Determine the [X, Y] coordinate at the center of the cell enclosing the given text.  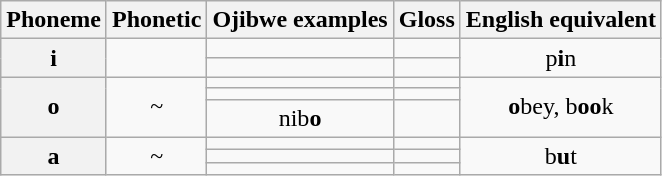
English equivalent [560, 20]
Phonetic [156, 20]
Phoneme [54, 20]
Ojibwe examples [300, 20]
but [560, 156]
obey, book [560, 107]
a [54, 156]
o [54, 107]
pin [560, 58]
i [54, 58]
nibo [300, 118]
Gloss [426, 20]
